Scan for the cell matching the given text and deliver its [X, Y] coordinate at center. 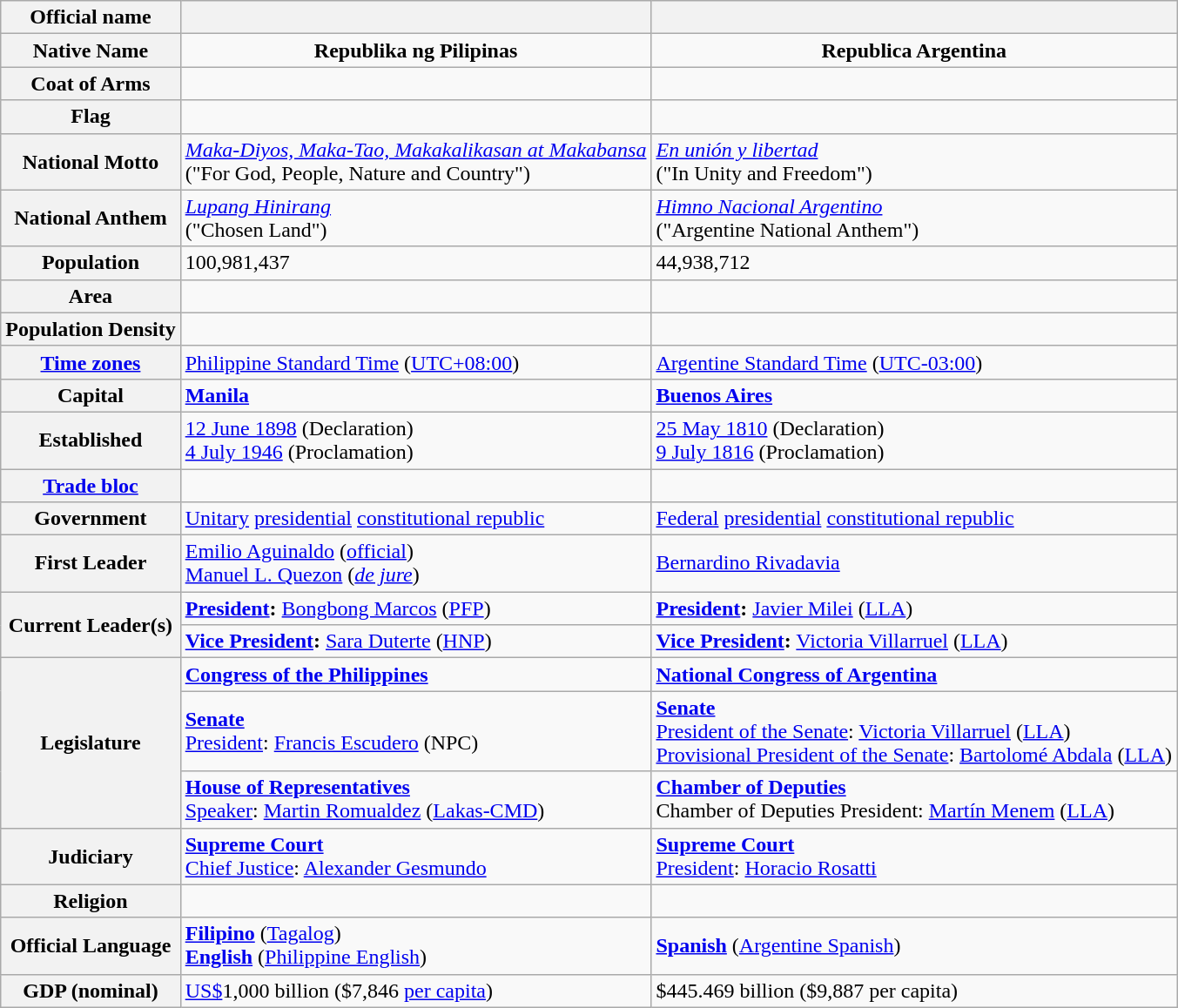
Judiciary [91, 857]
Capital [91, 395]
Government [91, 519]
Manila [416, 395]
Republica Argentina [914, 50]
44,938,712 [914, 263]
Official name [91, 17]
Federal presidential constitutional republic [914, 519]
$445.469 billion ($9,887 per capita) [914, 991]
Lupang Hinirang("Chosen Land") [416, 218]
En unión y libertad("In Unity and Freedom") [914, 162]
Current Leader(s) [91, 625]
National Congress of Argentina [914, 675]
Official Language [91, 945]
Bernardino Rivadavia [914, 564]
Republika ng Pilipinas [416, 50]
Flag [91, 117]
First Leader [91, 564]
Time zones [91, 362]
SenatePresident of the Senate: Victoria Villarruel (LLA)Provisional President of the Senate: Bartolomé Abdala (LLA) [914, 731]
Supreme Court Chief Justice: Alexander Gesmundo [416, 857]
President: Bongbong Marcos (PFP) [416, 608]
25 May 1810 (Declaration)9 July 1816 (Proclamation) [914, 440]
Unitary presidential constitutional republic [416, 519]
Himno Nacional Argentino("Argentine National Anthem") [914, 218]
SenatePresident: Francis Escudero (NPC) [416, 731]
National Motto [91, 162]
National Anthem [91, 218]
Trade bloc [91, 485]
12 June 1898 (Declaration)4 July 1946 (Proclamation) [416, 440]
Established [91, 440]
Religion [91, 901]
Vice President: Sara Duterte (HNP) [416, 642]
Maka-Diyos, Maka-Tao, Makakalikasan at Makabansa("For God, People, Nature and Country") [416, 162]
Congress of the Philippines [416, 675]
Chamber of DeputiesChamber of Deputies President: Martín Menem (LLA) [914, 799]
Buenos Aires [914, 395]
President: Javier Milei (LLA) [914, 608]
Emilio Aguinaldo (official)Manuel L. Quezon (de jure) [416, 564]
Vice President: Victoria Villarruel (LLA) [914, 642]
Population Density [91, 329]
Supreme Court President: Horacio Rosatti [914, 857]
US$1,000 billion ($7,846 per capita) [416, 991]
Spanish (Argentine Spanish) [914, 945]
Argentine Standard Time (UTC-03:00) [914, 362]
GDP (nominal) [91, 991]
Native Name [91, 50]
House of RepresentativesSpeaker: Martin Romualdez (Lakas-CMD) [416, 799]
100,981,437 [416, 263]
Filipino (Tagalog)English (Philippine English) [416, 945]
Coat of Arms [91, 84]
Philippine Standard Time (UTC+08:00) [416, 362]
Legislature [91, 743]
Area [91, 296]
Population [91, 263]
